Provide the (X, Y) coordinate of the cell's center where the given text is located.  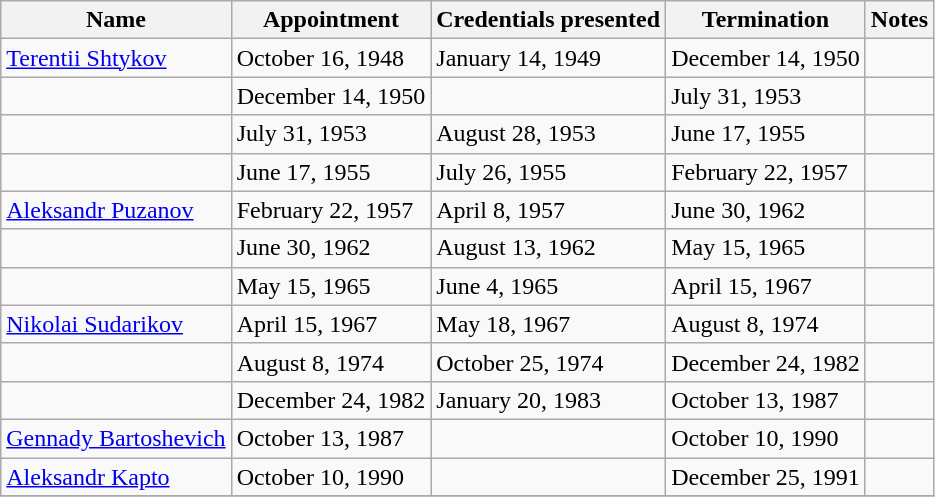
August 13, 1962 (548, 248)
Terentii Shtykov (116, 58)
May 18, 1967 (548, 324)
Gennady Bartoshevich (116, 438)
Notes (899, 20)
December 25, 1991 (766, 477)
October 16, 1948 (331, 58)
Name (116, 20)
Nikolai Sudarikov (116, 324)
August 28, 1953 (548, 134)
January 14, 1949 (548, 58)
Aleksandr Puzanov (116, 210)
June 4, 1965 (548, 286)
January 20, 1983 (548, 400)
Appointment (331, 20)
Termination (766, 20)
Credentials presented (548, 20)
April 8, 1957 (548, 210)
Aleksandr Kapto (116, 477)
October 25, 1974 (548, 362)
July 26, 1955 (548, 172)
